For the text-containing cell, return its midpoint in [X, Y] coordinate format. 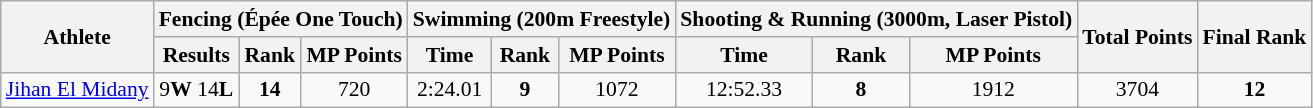
Final Rank [1255, 36]
14 [270, 90]
1072 [616, 90]
8 [861, 90]
9W 14L [196, 90]
720 [354, 90]
Results [196, 55]
9 [524, 90]
12:52.33 [744, 90]
Total Points [1137, 36]
2:24.01 [450, 90]
Fencing (Épée One Touch) [281, 19]
12 [1255, 90]
Shooting & Running (3000m, Laser Pistol) [876, 19]
1912 [993, 90]
Jihan El Midany [78, 90]
Athlete [78, 36]
3704 [1137, 90]
Swimming (200m Freestyle) [542, 19]
